Scan for the cell matching the given text and deliver its [x, y] coordinate at center. 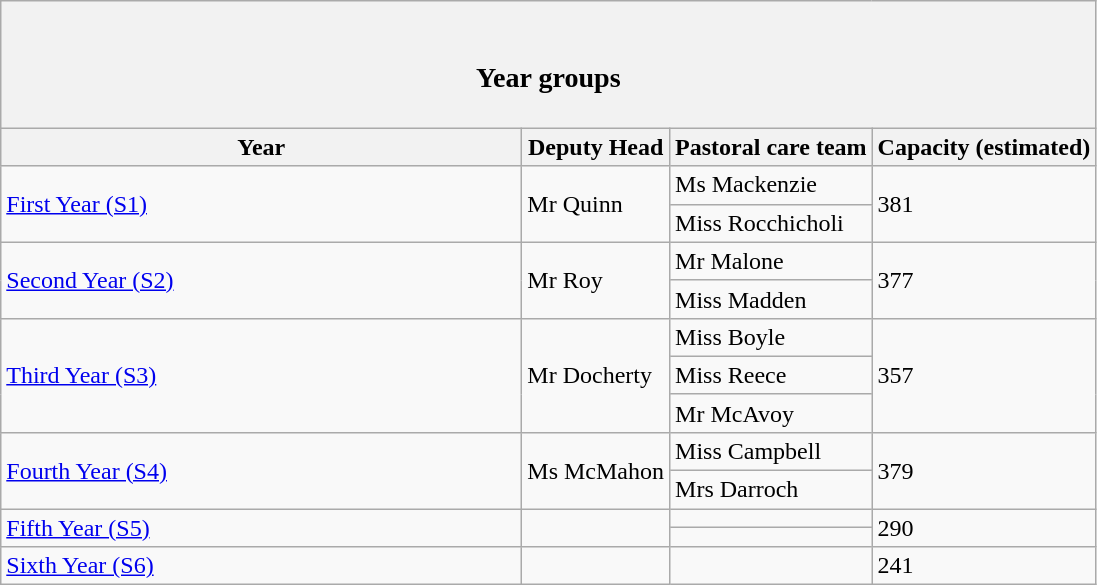
Mr Docherty [596, 375]
Fifth Year (S5) [262, 528]
Year [262, 147]
Pastoral care team [772, 147]
Year groups [548, 64]
377 [984, 280]
Miss Reece [772, 375]
First Year (S1) [262, 204]
Fourth Year (S4) [262, 470]
Mrs Darroch [772, 490]
Mr Roy [596, 280]
Mr Quinn [596, 204]
Mr McAvoy [772, 413]
241 [984, 566]
Ms Mackenzie [772, 185]
Capacity (estimated) [984, 147]
357 [984, 375]
290 [984, 528]
Miss Rocchicholi [772, 223]
Deputy Head [596, 147]
Miss Boyle [772, 337]
Miss Campbell [772, 451]
381 [984, 204]
Second Year (S2) [262, 280]
Ms McMahon [596, 470]
Third Year (S3) [262, 375]
379 [984, 470]
Mr Malone [772, 261]
Miss Madden [772, 299]
Sixth Year (S6) [262, 566]
